From the cell containing the given text, extract its center point as (x, y) coordinate. 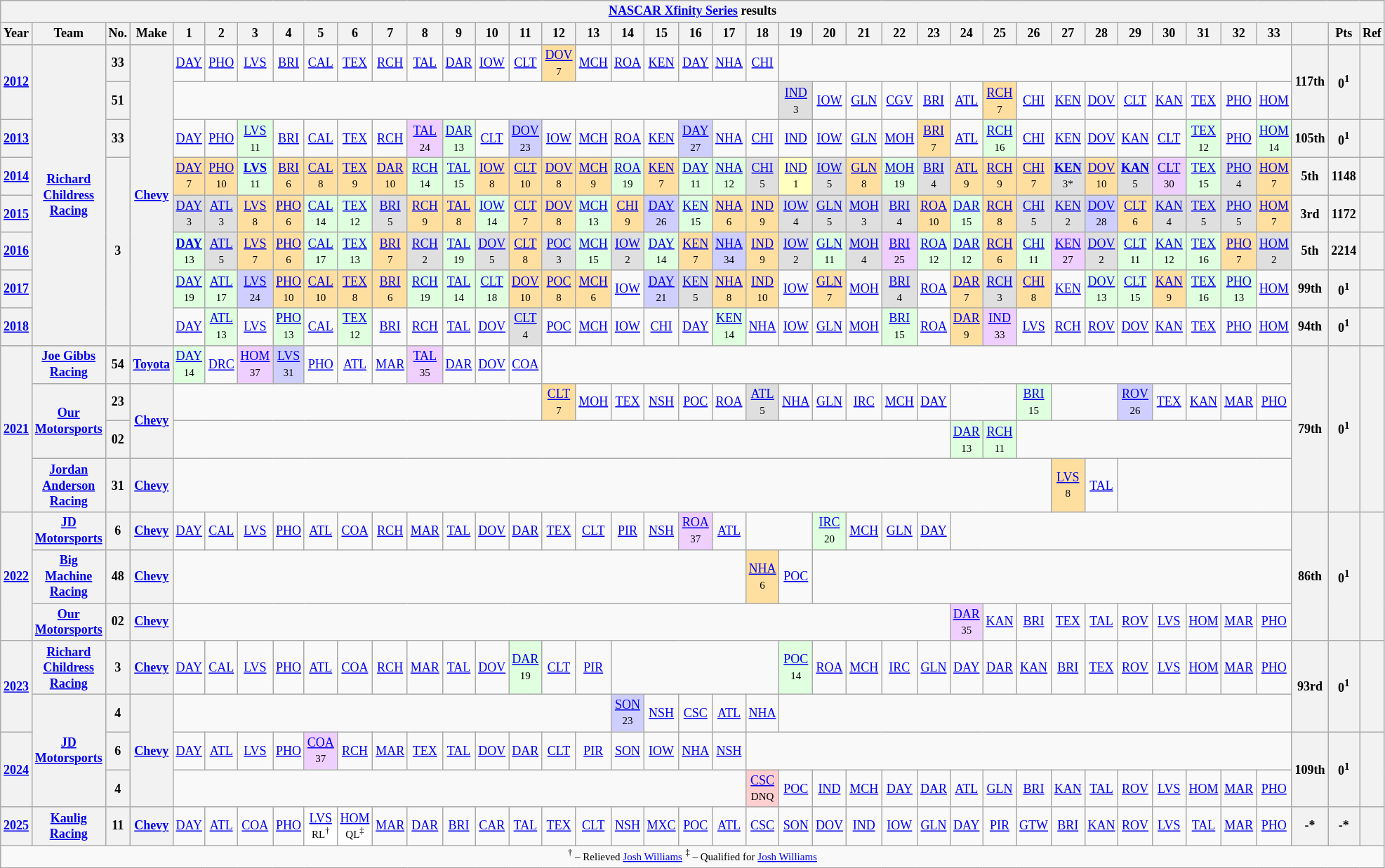
1 (189, 34)
105th (1310, 138)
27 (1068, 34)
DAY27 (696, 138)
COA37 (320, 751)
BRI25 (900, 251)
Make (152, 34)
DAY13 (189, 251)
Jordan Anderson Racing (69, 485)
KEN15 (696, 214)
Ref (1372, 34)
10 (492, 34)
DAR35 (966, 622)
LVSRL† (320, 826)
2013 (17, 138)
54 (118, 364)
HOM14 (1275, 138)
DOV13 (1101, 289)
DAR10 (390, 176)
3rd (1310, 214)
MOH19 (900, 176)
RCH8 (1000, 214)
IND3 (796, 101)
CLT4 (526, 327)
RCH11 (1000, 440)
1172 (1344, 214)
CLT8 (526, 251)
RCH6 (1000, 251)
CHI8 (1034, 289)
CAL10 (320, 289)
IND10 (762, 289)
BRI5 (390, 214)
2016 (17, 251)
99th (1310, 289)
2018 (17, 327)
28 (1101, 34)
CLT10 (526, 176)
2024 (17, 769)
CAR (492, 826)
TEX9 (355, 176)
IND1 (796, 176)
DAR12 (966, 251)
CLT11 (1136, 251)
DAY19 (189, 289)
Pts (1344, 34)
DOV2 (1101, 251)
2023 (17, 686)
RCH7 (1000, 101)
Team (69, 34)
7 (390, 34)
109th (1310, 769)
8 (425, 34)
ROA19 (628, 176)
DRC (221, 364)
32 (1239, 34)
MCH9 (594, 176)
Year (17, 34)
ROA12 (934, 251)
LVS31 (289, 364)
DOV23 (526, 138)
KEN5 (696, 289)
Toyota (152, 364)
DAY7 (189, 176)
IND33 (1000, 327)
9 (459, 34)
KAN12 (1169, 251)
24 (966, 34)
HOMQL‡ (355, 826)
KAN4 (1169, 214)
21 (863, 34)
DOV28 (1101, 214)
KAN9 (1169, 289)
CGV (900, 101)
117th (1310, 81)
MCH13 (594, 214)
TAL24 (425, 138)
5 (320, 34)
TEX8 (355, 289)
2214 (1344, 251)
DOV5 (492, 251)
MOH4 (863, 251)
POC8 (559, 289)
26 (1034, 34)
20 (830, 34)
IOW4 (796, 214)
† – Relieved Josh Williams ‡ – Qualified for Josh Williams (692, 857)
DAR15 (966, 214)
GLN8 (863, 176)
RCH2 (425, 251)
DOV7 (559, 63)
No. (118, 34)
DAY3 (189, 214)
ROA37 (696, 531)
CLT30 (1169, 176)
DAR19 (526, 667)
13 (594, 34)
TEX5 (1203, 214)
GLN7 (830, 289)
DAY26 (661, 214)
RCH3 (1000, 289)
CSCDNQ (762, 789)
MOH3 (863, 214)
15 (661, 34)
2014 (17, 176)
GLN5 (830, 214)
2022 (17, 577)
18 (762, 34)
Kaulig Racing (69, 826)
ATL13 (221, 327)
IOW5 (830, 176)
2025 (17, 826)
DAY11 (696, 176)
IRC20 (830, 531)
NHA34 (729, 251)
DAR7 (966, 289)
SON23 (628, 713)
KEN3* (1068, 176)
KEN27 (1068, 251)
KEN14 (729, 327)
2015 (17, 214)
IOW14 (492, 214)
25 (1000, 34)
30 (1169, 34)
Joe Gibbs Racing (69, 364)
12 (559, 34)
DAR9 (966, 327)
TAL35 (425, 364)
94th (1310, 327)
IOW8 (492, 176)
19 (796, 34)
CLT15 (1136, 289)
16 (696, 34)
NHA8 (729, 289)
MCH6 (594, 289)
14 (628, 34)
CLT6 (1136, 214)
ROV26 (1136, 402)
KEN2 (1068, 214)
ROA10 (934, 214)
2 (221, 34)
POC14 (796, 667)
LVS7 (256, 251)
TEX13 (355, 251)
MXC (661, 826)
CAL17 (320, 251)
86th (1310, 577)
DAY21 (661, 289)
TAL19 (459, 251)
NHA12 (729, 176)
TAL14 (459, 289)
POC3 (559, 251)
LVS24 (256, 289)
51 (118, 101)
CHI11 (1034, 251)
ATL9 (966, 176)
Big Machine Racing (69, 576)
CLT18 (492, 289)
PHO4 (1239, 176)
TEX15 (1203, 176)
48 (118, 576)
ATL17 (221, 289)
CAL8 (320, 176)
1148 (1344, 176)
2021 (17, 428)
CAL14 (320, 214)
RCH16 (1000, 138)
29 (1136, 34)
HOM2 (1275, 251)
MCH15 (594, 251)
TAL8 (459, 214)
RCH14 (425, 176)
2017 (17, 289)
TAL15 (459, 176)
79th (1310, 428)
ATL3 (221, 214)
17 (729, 34)
RCH19 (425, 289)
GLN11 (830, 251)
CHI9 (628, 214)
22 (900, 34)
PHO7 (1239, 251)
2012 (17, 81)
PHO5 (1239, 214)
NASCAR Xfinity Series results (692, 11)
93rd (1310, 686)
CHI7 (1034, 176)
KAN5 (1136, 176)
HOM37 (256, 364)
GTW (1034, 826)
